Pinpoint the cell where the given text exists, returning its (X, Y) midpoint coordinate. 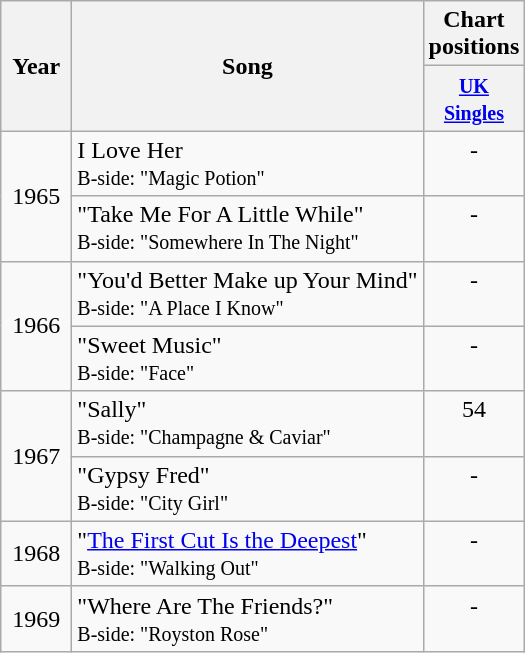
1965 (36, 196)
1966 (36, 326)
1969 (36, 618)
I Love HerB-side: "Magic Potion" (248, 164)
"The First Cut Is the Deepest"B-side: "Walking Out" (248, 554)
"Sweet Music"B-side: "Face" (248, 358)
Song (248, 66)
"Where Are The Friends?"B-side: "Royston Rose" (248, 618)
1967 (36, 456)
Chart positions (474, 34)
UK Singles (474, 98)
"You'd Better Make up Your Mind"B-side: "A Place I Know" (248, 294)
"Gypsy Fred"B-side: "City Girl" (248, 488)
1968 (36, 554)
"Sally"B-side: "Champagne & Caviar" (248, 424)
"Take Me For A Little While"B-side: "Somewhere In The Night" (248, 228)
Year (36, 66)
54 (474, 424)
